Output the [x, y] coordinate of the center of the cell containing the given text.  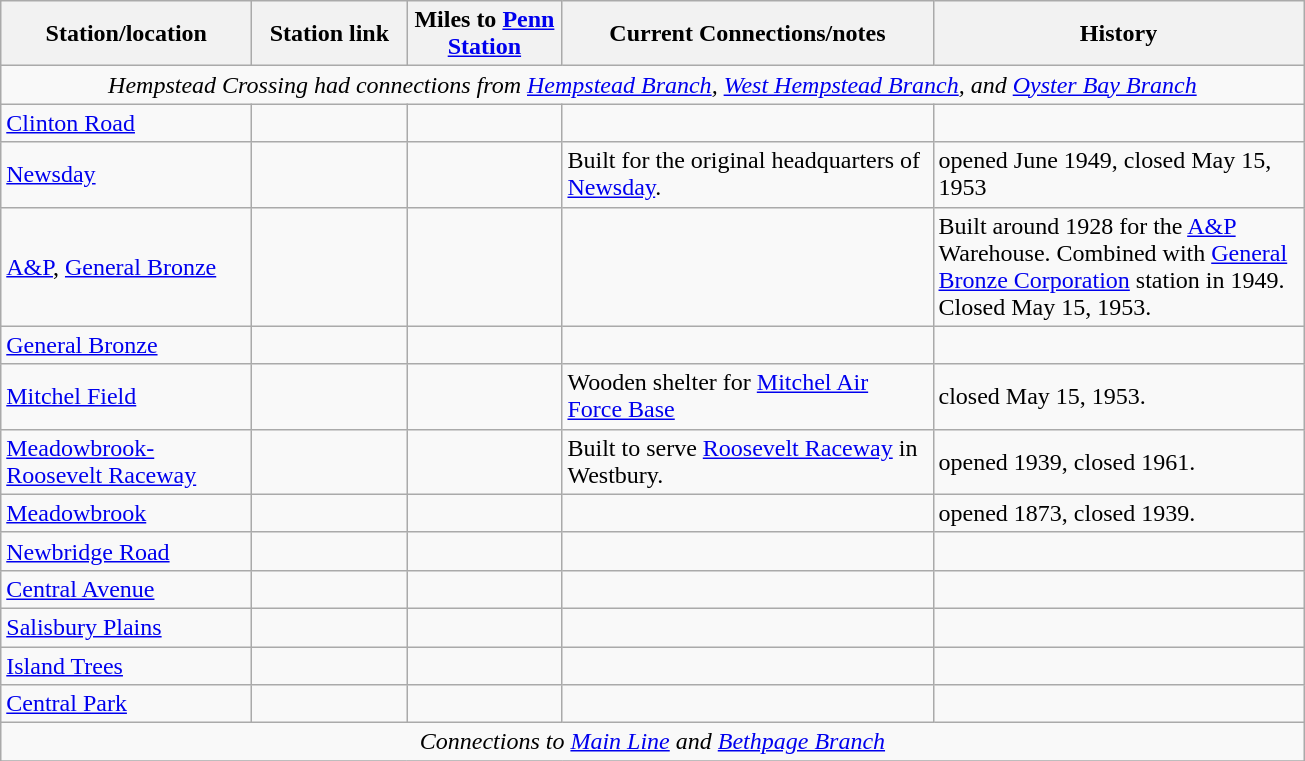
Built around 1928 for the A&P Warehouse. Combined with General Bronze Corporation station in 1949. Closed May 15, 1953. [1118, 266]
Meadowbrook [126, 513]
Salisbury Plains [126, 627]
Built to serve Roosevelt Raceway in Westbury. [748, 462]
Wooden shelter for Mitchel Air Force Base [748, 396]
Built for the original headquarters of Newsday. [748, 174]
Island Trees [126, 665]
closed May 15, 1953. [1118, 396]
Central Park [126, 704]
opened June 1949, closed May 15, 1953 [1118, 174]
General Bronze [126, 345]
Meadowbrook-Roosevelt Raceway [126, 462]
Mitchel Field [126, 396]
Hempstead Crossing had connections from Hempstead Branch, West Hempstead Branch, and Oyster Bay Branch [652, 85]
opened 1873, closed 1939. [1118, 513]
Station link [330, 34]
Central Avenue [126, 589]
Newsday [126, 174]
Current Connections/notes [748, 34]
Connections to Main Line and Bethpage Branch [652, 742]
A&P, General Bronze [126, 266]
Miles to Penn Station [484, 34]
opened 1939, closed 1961. [1118, 462]
Newbridge Road [126, 551]
History [1118, 34]
Station/location [126, 34]
Clinton Road [126, 123]
